Determine the (x, y) coordinate at the center of the cell enclosing the given text.  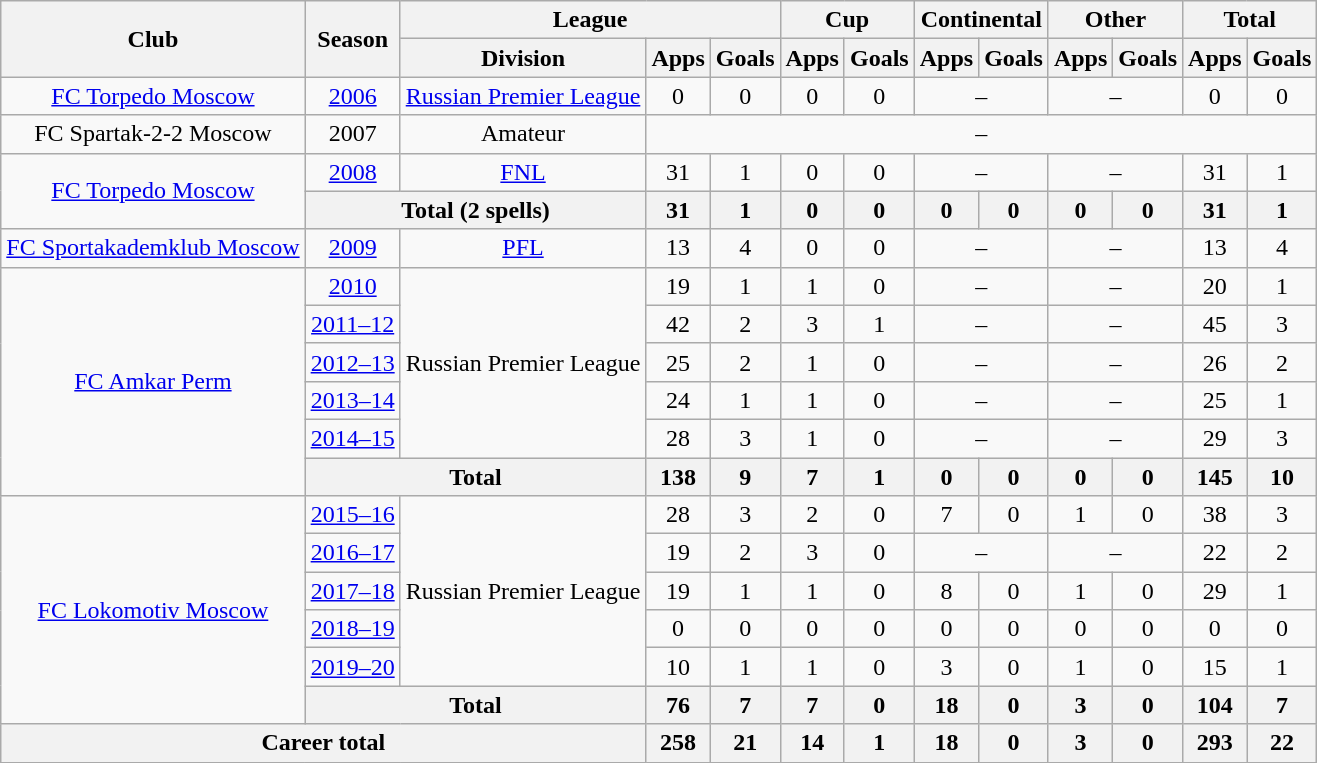
24 (678, 400)
Season (352, 39)
Career total (324, 743)
FC Spartak-2-2 Moscow (153, 134)
FC Sportakademklub Moscow (153, 248)
38 (1215, 515)
2019–20 (352, 667)
FNL (523, 172)
Other (1115, 20)
2011–12 (352, 324)
2016–17 (352, 553)
26 (1215, 362)
Amateur (523, 134)
2007 (352, 134)
2012–13 (352, 362)
Cup (847, 20)
League (590, 20)
2006 (352, 96)
2009 (352, 248)
Division (523, 58)
FC Lokomotiv Moscow (153, 610)
138 (678, 477)
76 (678, 705)
2017–18 (352, 591)
258 (678, 743)
Total (2 spells) (476, 210)
42 (678, 324)
FC Amkar Perm (153, 381)
Continental (981, 20)
8 (946, 591)
Club (153, 39)
2018–19 (352, 629)
2015–16 (352, 515)
45 (1215, 324)
2013–14 (352, 400)
2014–15 (352, 438)
9 (745, 477)
15 (1215, 667)
20 (1215, 286)
2010 (352, 286)
14 (812, 743)
PFL (523, 248)
2008 (352, 172)
293 (1215, 743)
104 (1215, 705)
21 (745, 743)
145 (1215, 477)
